Return the (X, Y) coordinate for the center point of the cell that contains the specified text.  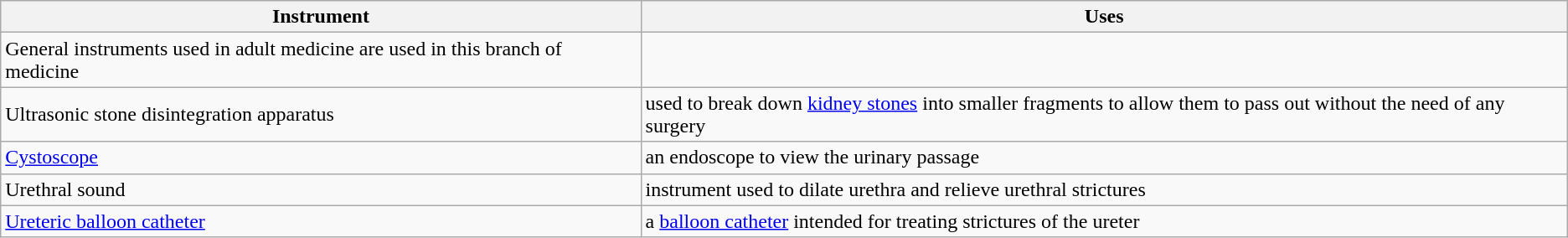
an endoscope to view the urinary passage (1104, 158)
Cystoscope (321, 158)
Uses (1104, 17)
used to break down kidney stones into smaller fragments to allow them to pass out without the need of any surgery (1104, 114)
instrument used to dilate urethra and relieve urethral strictures (1104, 189)
General instruments used in adult medicine are used in this branch of medicine (321, 60)
Urethral sound (321, 189)
Ureteric balloon catheter (321, 221)
a balloon catheter intended for treating strictures of the ureter (1104, 221)
Instrument (321, 17)
Ultrasonic stone disintegration apparatus (321, 114)
